Scan for the cell matching the given text and deliver its [x, y] coordinate at center. 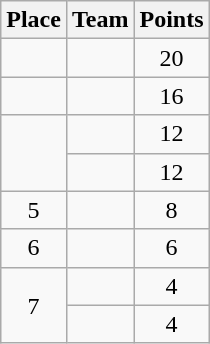
Team [100, 20]
20 [172, 58]
8 [172, 210]
Place [34, 20]
Points [172, 20]
5 [34, 210]
7 [34, 305]
16 [172, 96]
